Scan for the cell matching the given text and deliver its [x, y] coordinate at center. 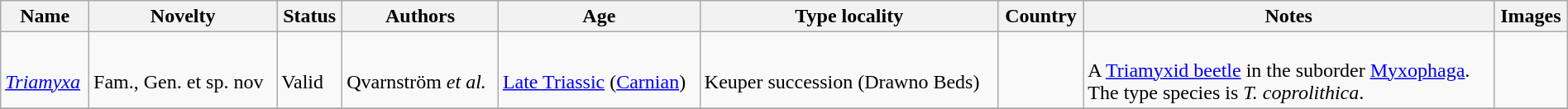
Novelty [184, 17]
Late Triassic (Carnian) [599, 70]
Type locality [849, 17]
Keuper succession (Drawno Beds) [849, 70]
Country [1040, 17]
Qvarnström et al. [420, 70]
Age [599, 17]
A Triamyxid beetle in the suborder Myxophaga. The type species is T. coprolithica. [1288, 70]
Valid [309, 70]
Images [1532, 17]
Notes [1288, 17]
Fam., Gen. et sp. nov [184, 70]
Status [309, 17]
Authors [420, 17]
Name [45, 17]
Triamyxa [45, 70]
